Determine the [X, Y] coordinate at the center of the cell enclosing the given text.  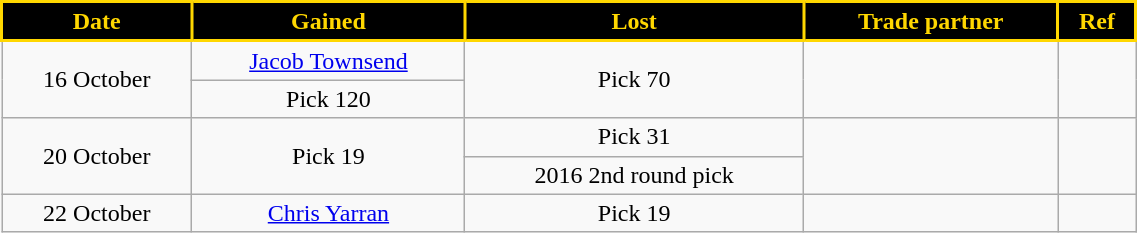
Pick 31 [634, 137]
16 October [97, 80]
2016 2nd round pick [634, 175]
Ref [1097, 22]
Pick 70 [634, 80]
Pick 120 [328, 99]
Jacob Townsend [328, 60]
Date [97, 22]
Trade partner [930, 22]
22 October [97, 213]
Chris Yarran [328, 213]
Lost [634, 22]
20 October [97, 156]
Gained [328, 22]
